Return the [X, Y] coordinate for the center point of the cell that contains the specified text.  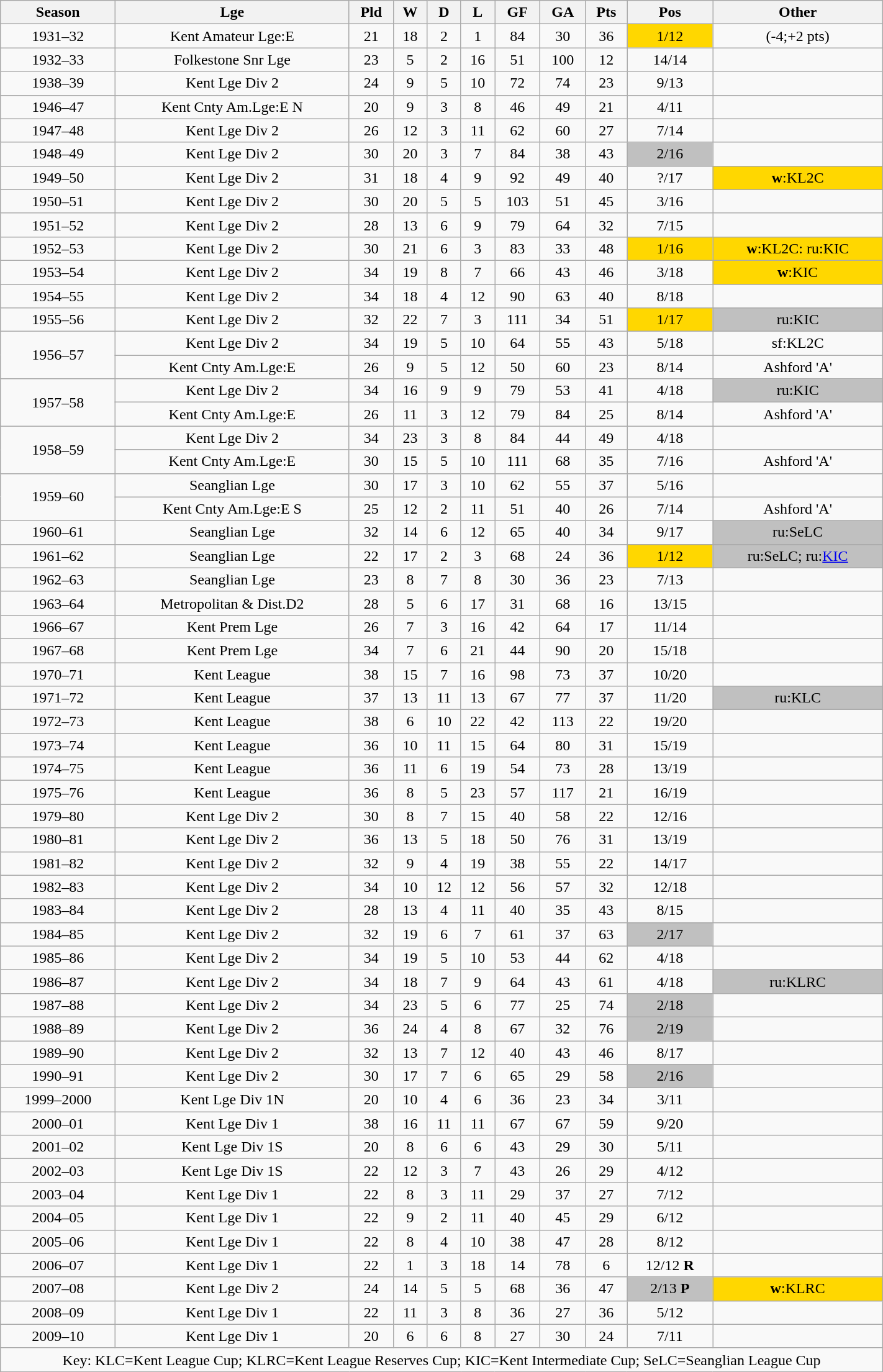
ru:KLRC [797, 981]
16/19 [670, 793]
80 [563, 745]
GF [518, 12]
1963–64 [58, 603]
5/16 [670, 485]
3/18 [670, 272]
9/13 [670, 83]
w:KLRC [797, 1289]
Pos [670, 12]
11/14 [670, 627]
Season [58, 12]
1957–58 [58, 402]
sf:KL2C [797, 343]
1955–56 [58, 320]
13/15 [670, 603]
ru:KLC [797, 698]
1988–89 [58, 1029]
5/12 [670, 1312]
2004–05 [58, 1218]
L [478, 12]
10/20 [670, 674]
2005–06 [58, 1242]
92 [518, 178]
9/17 [670, 532]
1946–47 [58, 107]
1938–39 [58, 83]
100 [563, 60]
ru:SeLC; ru:KIC [797, 556]
1951–52 [58, 225]
2/13 P [670, 1289]
D [444, 12]
2/18 [670, 1005]
1932–33 [58, 60]
w:KL2C: ru:KIC [797, 248]
1990–91 [58, 1076]
1973–74 [58, 745]
1984–85 [58, 934]
1956–57 [58, 355]
ru:SeLC [797, 532]
1980–81 [58, 840]
1953–54 [58, 272]
1947–48 [58, 130]
Folkestone Snr Lge [232, 60]
w:KL2C [797, 178]
5/18 [670, 343]
54 [518, 769]
Metropolitan & Dist.D2 [232, 603]
3/11 [670, 1100]
1989–90 [58, 1053]
1966–67 [58, 627]
7/12 [670, 1194]
(-4;+2 pts) [797, 36]
33 [563, 248]
9/20 [670, 1124]
1962–63 [58, 579]
2/19 [670, 1029]
8/15 [670, 911]
1952–53 [58, 248]
Pld [371, 12]
1958–59 [58, 450]
72 [518, 83]
98 [518, 674]
2000–01 [58, 1124]
1985–86 [58, 958]
w:KIC [797, 272]
2006–07 [58, 1265]
66 [518, 272]
7/15 [670, 225]
2001–02 [58, 1147]
56 [518, 887]
7/11 [670, 1336]
1971–72 [58, 698]
1981–82 [58, 863]
2007–08 [58, 1289]
1/16 [670, 248]
1987–88 [58, 1005]
1974–75 [58, 769]
1954–55 [58, 296]
78 [563, 1265]
2003–04 [58, 1194]
113 [563, 722]
?/17 [670, 178]
12/12 R [670, 1265]
14/14 [670, 60]
59 [606, 1124]
41 [606, 391]
6/12 [670, 1218]
1960–61 [58, 532]
1950–51 [58, 201]
4/12 [670, 1171]
3/16 [670, 201]
1/17 [670, 320]
Kent Cnty Am.Lge:E S [232, 509]
83 [518, 248]
2002–03 [58, 1171]
12/16 [670, 816]
7/13 [670, 579]
48 [606, 248]
103 [518, 201]
1982–83 [58, 887]
Kent Amateur Lge:E [232, 36]
GA [563, 12]
117 [563, 793]
1970–71 [58, 674]
8/12 [670, 1242]
Pts [606, 12]
1967–68 [58, 650]
1983–84 [58, 911]
1931–32 [58, 36]
1972–73 [58, 722]
8/17 [670, 1053]
7/16 [670, 461]
1961–62 [58, 556]
12/18 [670, 887]
1975–76 [58, 793]
Lge [232, 12]
15/18 [670, 650]
1959–60 [58, 497]
2/17 [670, 934]
14/17 [670, 863]
Kent Lge Div 1N [232, 1100]
Key: KLC=Kent League Cup; KLRC=Kent League Reserves Cup; KIC=Kent Intermediate Cup; SeLC=Seanglian League Cup [441, 1360]
Other [797, 12]
1999–2000 [58, 1100]
1979–80 [58, 816]
5/11 [670, 1147]
W [410, 12]
1986–87 [58, 981]
4/11 [670, 107]
Kent Cnty Am.Lge:E N [232, 107]
2008–09 [58, 1312]
8/18 [670, 296]
11/20 [670, 698]
2009–10 [58, 1336]
19/20 [670, 722]
1948–49 [58, 154]
1949–50 [58, 178]
15/19 [670, 745]
